Detect which cell encompasses the target text, then output its (X, Y) center coordinate. 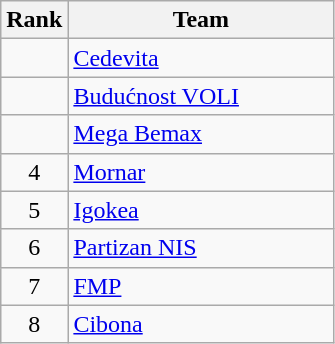
4 (34, 172)
5 (34, 210)
Partizan NIS (201, 248)
Mega Bemax (201, 134)
Cedevita (201, 58)
Mornar (201, 172)
8 (34, 324)
Cibona (201, 324)
Rank (34, 20)
FMP (201, 286)
Igokea (201, 210)
Budućnost VOLI (201, 96)
Team (201, 20)
6 (34, 248)
7 (34, 286)
